Capture the cell that displays the provided text and extract its [X, Y] central coordinate. 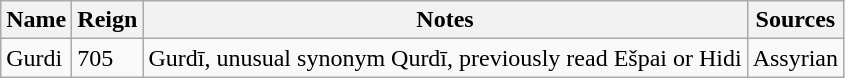
Assyrian [795, 58]
705 [108, 58]
Name [36, 20]
Gurdī, unusual synonym Qurdī, previously read Ešpai or Hidi [445, 58]
Sources [795, 20]
Notes [445, 20]
Gurdi [36, 58]
Reign [108, 20]
